Find where the given text appears and provide that cell's center as [x, y] coordinate. 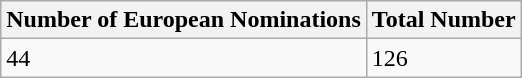
126 [444, 58]
Total Number [444, 20]
Number of European Nominations [184, 20]
44 [184, 58]
